Find where the given text appears and provide that cell's center as (X, Y) coordinate. 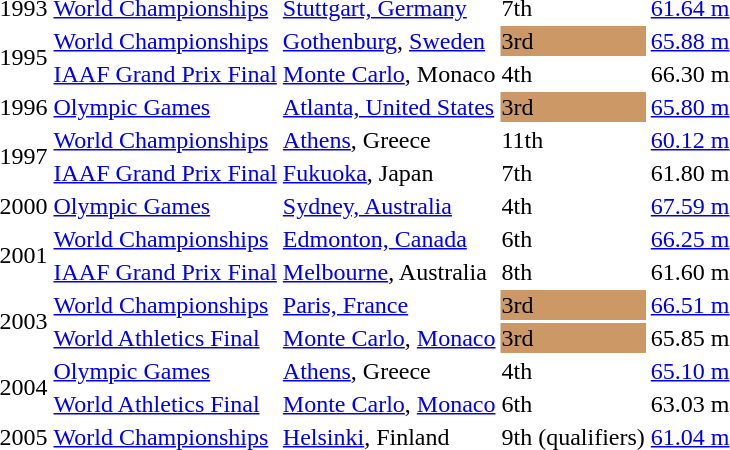
11th (573, 140)
8th (573, 272)
Edmonton, Canada (389, 239)
7th (573, 173)
Paris, France (389, 305)
Fukuoka, Japan (389, 173)
Gothenburg, Sweden (389, 41)
Melbourne, Australia (389, 272)
Atlanta, United States (389, 107)
Sydney, Australia (389, 206)
